Detect which cell encompasses the target text, then output its (X, Y) center coordinate. 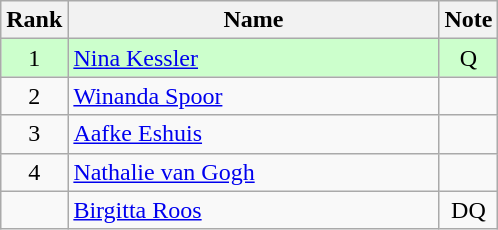
Birgitta Roos (254, 210)
Nathalie van Gogh (254, 172)
Aafke Eshuis (254, 134)
Winanda Spoor (254, 96)
2 (34, 96)
3 (34, 134)
Rank (34, 20)
Note (468, 20)
Nina Kessler (254, 58)
1 (34, 58)
4 (34, 172)
Q (468, 58)
Name (254, 20)
DQ (468, 210)
